Return (X, Y) of the center of cell containing provided text 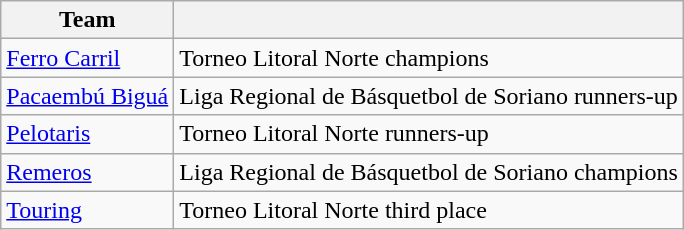
Torneo Litoral Norte champions (429, 58)
Pacaembú Biguá (88, 96)
Ferro Carril (88, 58)
Torneo Litoral Norte third place (429, 210)
Remeros (88, 172)
Liga Regional de Básquetbol de Soriano runners-up (429, 96)
Pelotaris (88, 134)
Torneo Litoral Norte runners-up (429, 134)
Liga Regional de Básquetbol de Soriano champions (429, 172)
Touring (88, 210)
Team (88, 20)
